Determine the [x, y] coordinate at the center of the cell enclosing the given text.  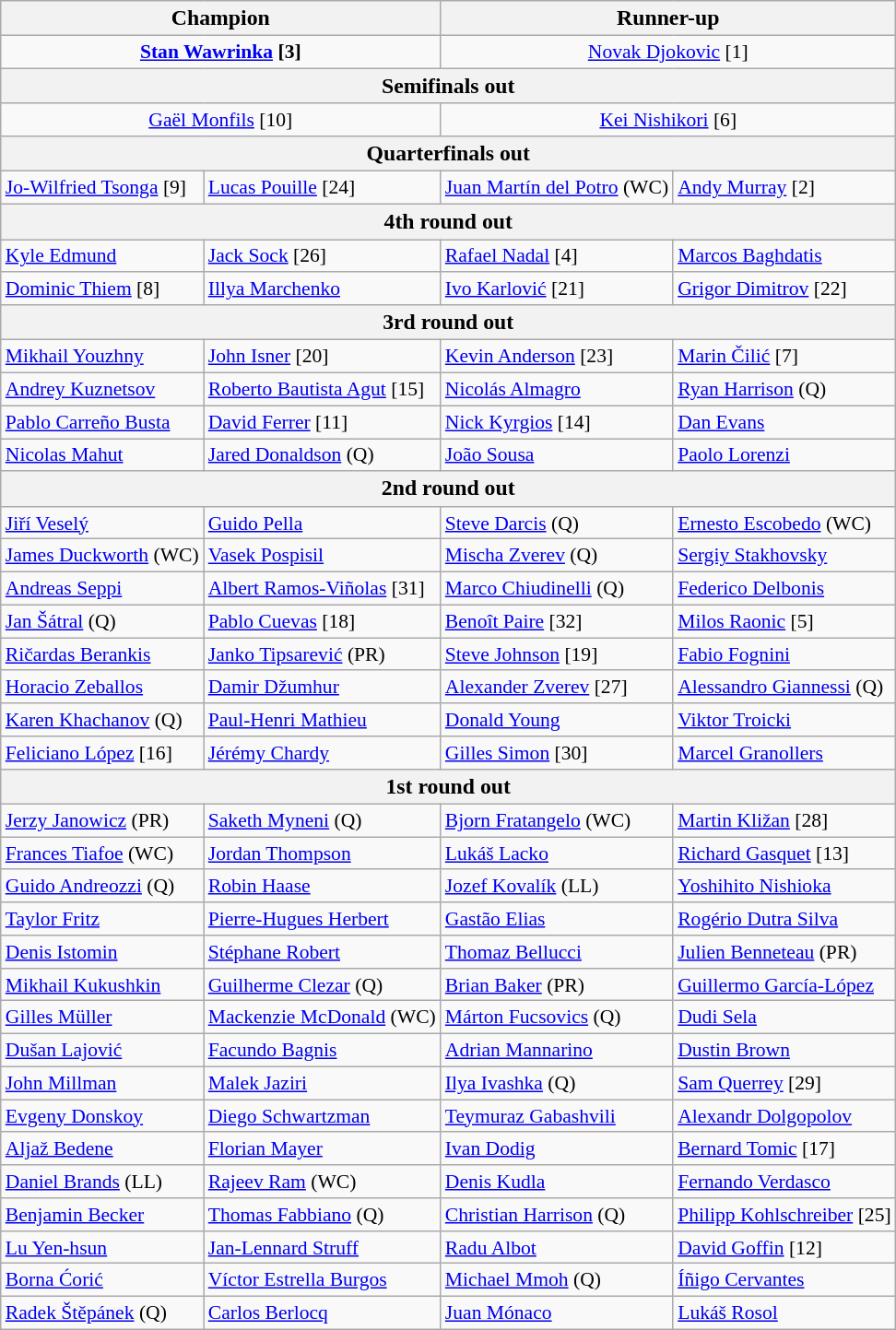
Steve Johnson [19] [557, 654]
Taylor Fritz [102, 919]
Rogério Dutra Silva [784, 919]
Semifinals out [448, 87]
Marin Čilić [7] [784, 357]
Lukáš Rosol [784, 1313]
James Duckworth (WC) [102, 556]
Guilherme Clezar (Q) [323, 985]
Guido Pella [323, 524]
Lucas Pouille [24] [323, 188]
Daniel Brands (LL) [102, 1182]
Teymuraz Gabashvili [557, 1116]
Jan-Lennard Struff [323, 1248]
Bjorn Fratangelo (WC) [557, 821]
Quarterfinals out [448, 154]
Jo-Wilfried Tsonga [9] [102, 188]
Mackenzie McDonald (WC) [323, 1018]
Fernando Verdasco [784, 1182]
Mischa Zverev (Q) [557, 556]
Paul-Henri Mathieu [323, 720]
Lu Yen-hsun [102, 1248]
Robin Haase [323, 887]
Gaël Monfils [10] [221, 121]
Jerzy Janowicz (PR) [102, 821]
Gilles Simon [30] [557, 753]
Martin Kližan [28] [784, 821]
Grigor Dimitrov [22] [784, 289]
Thomaz Bellucci [557, 952]
Benjamin Becker [102, 1215]
Alexandr Dolgopolov [784, 1116]
Borna Ćorić [102, 1280]
Illya Marchenko [323, 289]
Andy Murray [2] [784, 188]
Kyle Edmund [102, 256]
Jack Sock [26] [323, 256]
Marco Chiudinelli (Q) [557, 589]
3rd round out [448, 323]
Kevin Anderson [23] [557, 357]
Jared Donaldson (Q) [323, 455]
Carlos Berlocq [323, 1313]
1st round out [448, 787]
Dudi Sela [784, 1018]
Marcel Granollers [784, 753]
Mikhail Kukushkin [102, 985]
Ivo Karlović [21] [557, 289]
Richard Gasquet [13] [784, 853]
Ernesto Escobedo (WC) [784, 524]
Pablo Carreño Busta [102, 422]
Bernard Tomic [17] [784, 1149]
4th round out [448, 222]
Guillermo García-López [784, 985]
Brian Baker (PR) [557, 985]
Donald Young [557, 720]
Fabio Fognini [784, 654]
João Sousa [557, 455]
Jordan Thompson [323, 853]
Milos Raonic [5] [784, 621]
Feliciano López [16] [102, 753]
Sam Querrey [29] [784, 1084]
Frances Tiafoe (WC) [102, 853]
John Millman [102, 1084]
Sergiy Stakhovsky [784, 556]
Jérémy Chardy [323, 753]
Karen Khachanov (Q) [102, 720]
Nicolás Almagro [557, 390]
Andreas Seppi [102, 589]
Marcos Baghdatis [784, 256]
Lukáš Lacko [557, 853]
Gastão Elias [557, 919]
Facundo Bagnis [323, 1051]
Gilles Müller [102, 1018]
Víctor Estrella Burgos [323, 1280]
Ivan Dodig [557, 1149]
Ričardas Berankis [102, 654]
Christian Harrison (Q) [557, 1215]
Steve Darcis (Q) [557, 524]
Denis Istomin [102, 952]
Yoshihito Nishioka [784, 887]
Runner-up [668, 18]
Rajeev Ram (WC) [323, 1182]
Nick Kyrgios [14] [557, 422]
Albert Ramos-Viñolas [31] [323, 589]
Thomas Fabbiano (Q) [323, 1215]
Champion [221, 18]
Florian Mayer [323, 1149]
Stan Wawrinka [3] [221, 53]
Radek Štěpánek (Q) [102, 1313]
Márton Fucsovics (Q) [557, 1018]
Rafael Nadal [4] [557, 256]
Diego Schwartzman [323, 1116]
Evgeny Donskoy [102, 1116]
2nd round out [448, 489]
Viktor Troicki [784, 720]
David Ferrer [11] [323, 422]
Philipp Kohlschreiber [25] [784, 1215]
Julien Benneteau (PR) [784, 952]
Roberto Bautista Agut [15] [323, 390]
John Isner [20] [323, 357]
Adrian Mannarino [557, 1051]
Aljaž Bedene [102, 1149]
Pablo Cuevas [18] [323, 621]
Íñigo Cervantes [784, 1280]
Ryan Harrison (Q) [784, 390]
Pierre-Hugues Herbert [323, 919]
Malek Jaziri [323, 1084]
Paolo Lorenzi [784, 455]
Jan Šátral (Q) [102, 621]
Denis Kudla [557, 1182]
Jozef Kovalík (LL) [557, 887]
Alessandro Giannessi (Q) [784, 688]
Saketh Myneni (Q) [323, 821]
Novak Djokovic [1] [668, 53]
Guido Andreozzi (Q) [102, 887]
Janko Tipsarević (PR) [323, 654]
Dustin Brown [784, 1051]
Dan Evans [784, 422]
Dominic Thiem [8] [102, 289]
Ilya Ivashka (Q) [557, 1084]
David Goffin [12] [784, 1248]
Jiří Veselý [102, 524]
Juan Martín del Potro (WC) [557, 188]
Michael Mmoh (Q) [557, 1280]
Juan Mónaco [557, 1313]
Federico Delbonis [784, 589]
Horacio Zeballos [102, 688]
Dušan Lajović [102, 1051]
Damir Džumhur [323, 688]
Stéphane Robert [323, 952]
Vasek Pospisil [323, 556]
Mikhail Youzhny [102, 357]
Andrey Kuznetsov [102, 390]
Radu Albot [557, 1248]
Nicolas Mahut [102, 455]
Benoît Paire [32] [557, 621]
Kei Nishikori [6] [668, 121]
Alexander Zverev [27] [557, 688]
